Return [X, Y] of the center of cell containing provided text 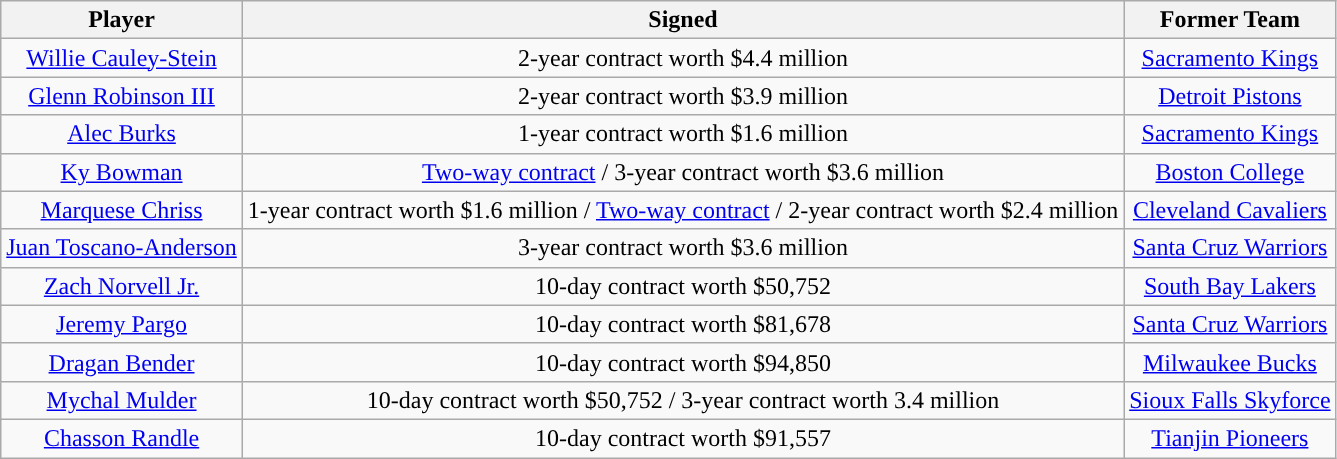
10-day contract worth $91,557 [682, 438]
Dragan Bender [122, 362]
Marquese Chriss [122, 210]
Mychal Mulder [122, 400]
Ky Bowman [122, 172]
10-day contract worth $50,752 / 3-year contract worth 3.4 million [682, 400]
Tianjin Pioneers [1230, 438]
Signed [682, 20]
2-year contract worth $3.9 million [682, 96]
10-day contract worth $94,850 [682, 362]
3-year contract worth $3.6 million [682, 248]
Willie Cauley-Stein [122, 58]
Milwaukee Bucks [1230, 362]
1-year contract worth $1.6 million [682, 134]
Jeremy Pargo [122, 324]
2-year contract worth $4.4 million [682, 58]
1-year contract worth $1.6 million / Two-way contract / 2-year contract worth $2.4 million [682, 210]
Glenn Robinson III [122, 96]
Two-way contract / 3-year contract worth $3.6 million [682, 172]
Former Team [1230, 20]
10-day contract worth $50,752 [682, 286]
Sioux Falls Skyforce [1230, 400]
10-day contract worth $81,678 [682, 324]
Zach Norvell Jr. [122, 286]
South Bay Lakers [1230, 286]
Player [122, 20]
Juan Toscano-Anderson [122, 248]
Detroit Pistons [1230, 96]
Chasson Randle [122, 438]
Cleveland Cavaliers [1230, 210]
Boston College [1230, 172]
Alec Burks [122, 134]
